Output the (x, y) coordinate of the center of the cell containing the given text.  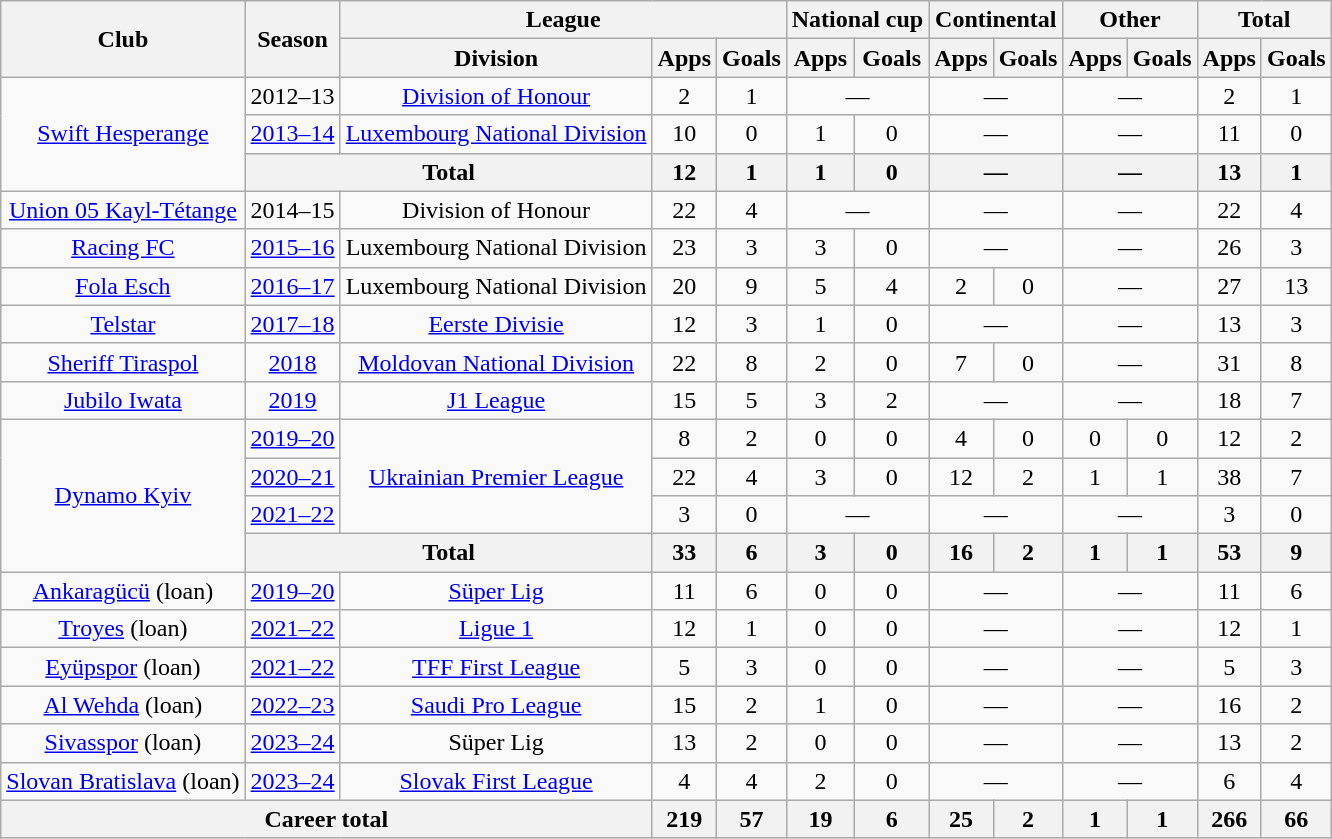
66 (1296, 819)
27 (1229, 286)
2019 (292, 400)
Career total (326, 819)
2018 (292, 362)
2020–21 (292, 477)
219 (684, 819)
2016–17 (292, 286)
57 (752, 819)
266 (1229, 819)
25 (961, 819)
2014–15 (292, 210)
Saudi Pro League (496, 705)
2017–18 (292, 324)
Division (496, 58)
Jubilo Iwata (123, 400)
Ukrainian Premier League (496, 476)
Telstar (123, 324)
19 (820, 819)
Eerste Divisie (496, 324)
33 (684, 553)
26 (1229, 248)
Ligue 1 (496, 629)
Fola Esch (123, 286)
Continental (996, 20)
2012–13 (292, 96)
Slovak First League (496, 781)
2013–14 (292, 134)
TFF First League (496, 667)
Al Wehda (loan) (123, 705)
Club (123, 39)
Slovan Bratislava (loan) (123, 781)
Eyüpspor (loan) (123, 667)
Sheriff Tiraspol (123, 362)
League (563, 20)
J1 League (496, 400)
Swift Hesperange (123, 134)
Sivasspor (loan) (123, 743)
38 (1229, 477)
10 (684, 134)
20 (684, 286)
Dynamo Kyiv (123, 495)
Season (292, 39)
53 (1229, 553)
Ankaragücü (loan) (123, 591)
31 (1229, 362)
Union 05 Kayl-Tétange (123, 210)
23 (684, 248)
18 (1229, 400)
Moldovan National Division (496, 362)
Racing FC (123, 248)
Other (1130, 20)
2022–23 (292, 705)
Troyes (loan) (123, 629)
2015–16 (292, 248)
National cup (857, 20)
